Pinpoint the cell where the given text exists, returning its [X, Y] midpoint coordinate. 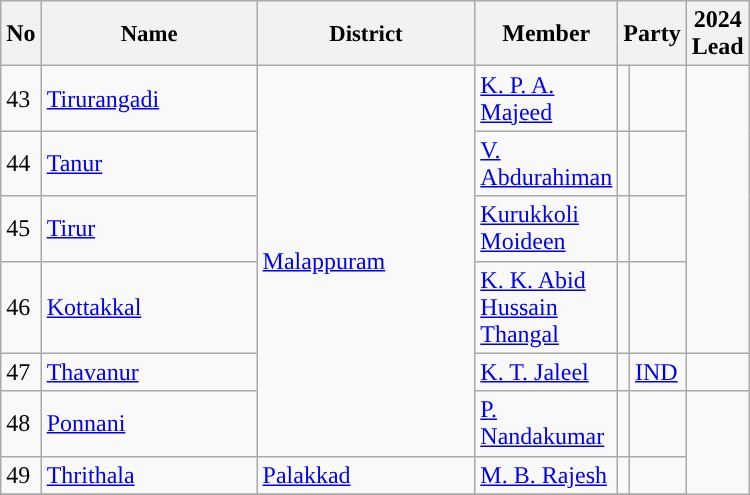
49 [21, 475]
2024 Lead [718, 34]
Name [149, 34]
Tirur [149, 228]
P. Nandakumar [546, 424]
Thrithala [149, 475]
Ponnani [149, 424]
46 [21, 307]
M. B. Rajesh [546, 475]
K. P. A. Majeed [546, 98]
V. Abdurahiman [546, 164]
47 [21, 372]
No [21, 34]
Tanur [149, 164]
K. K. Abid Hussain Thangal [546, 307]
Malappuram [366, 261]
IND [658, 372]
44 [21, 164]
48 [21, 424]
Kurukkoli Moideen [546, 228]
43 [21, 98]
Palakkad [366, 475]
K. T. Jaleel [546, 372]
45 [21, 228]
Thavanur [149, 372]
Party [652, 34]
District [366, 34]
Member [546, 34]
Tirurangadi [149, 98]
Kottakkal [149, 307]
